Determine the (X, Y) coordinate at the center of the cell enclosing the given text.  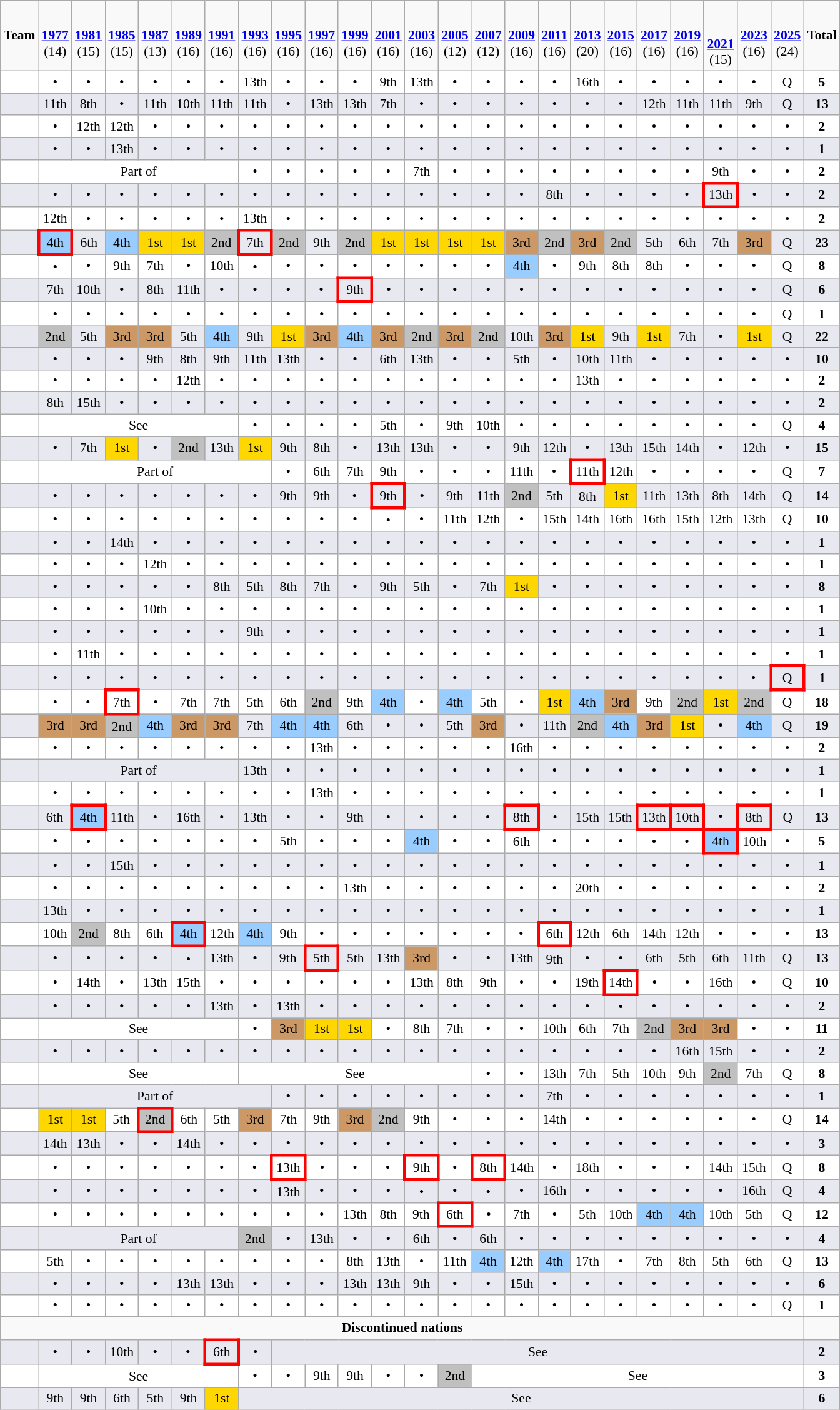
Total (821, 36)
22 (821, 336)
11 (821, 1029)
7 (821, 471)
2001(16) (389, 36)
2023(16) (754, 36)
1989(16) (189, 36)
1995(16) (289, 36)
18th (587, 1168)
1991(16) (221, 36)
2019(16) (687, 36)
2009(16) (521, 36)
19th (587, 983)
2007(12) (489, 36)
2011(16) (554, 36)
1993(16) (255, 36)
1977(14) (55, 36)
12 (821, 1214)
15 (821, 448)
1985(15) (121, 36)
2025(24) (787, 36)
2017(16) (654, 36)
Team (20, 36)
23 (821, 243)
2021(15) (720, 36)
1997(16) (321, 36)
2015(16) (621, 36)
1981(15) (89, 36)
19 (821, 725)
17th (587, 1261)
Discontinued nations (402, 1328)
18 (821, 703)
2013(20) (587, 36)
1999(16) (355, 36)
2005(12) (455, 36)
2003(16) (421, 36)
20th (587, 888)
1987(13) (155, 36)
